Identify which cell holds the provided text, then report its [x, y] central coordinate. 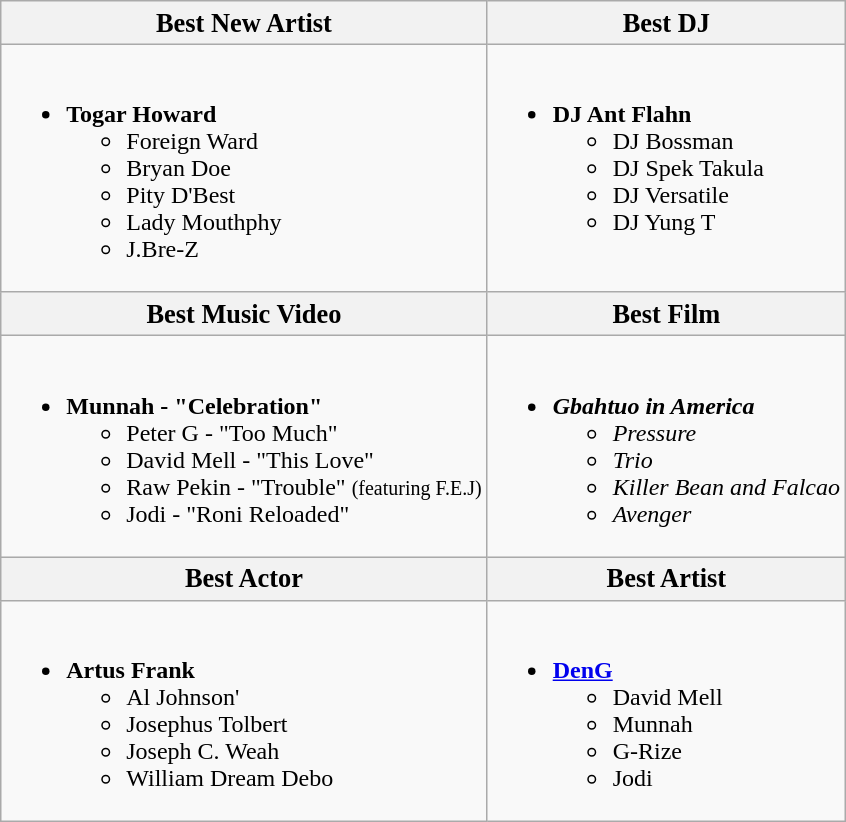
Best Actor [244, 579]
Gbahtuo in AmericaPressureTrioKiller Bean and FalcaoAvenger [666, 446]
Artus FrankAl Johnson'Josephus TolbertJoseph C. WeahWilliam Dream Debo [244, 712]
Best New Artist [244, 23]
Best Music Video [244, 314]
Best Artist [666, 579]
Munnah - "Celebration"Peter G - "Too Much"David Mell - "This Love"Raw Pekin - "Trouble" (featuring F.E.J)Jodi - "Roni Reloaded" [244, 446]
Best Film [666, 314]
DJ Ant FlahnDJ BossmanDJ Spek TakulaDJ VersatileDJ Yung T [666, 168]
Best DJ [666, 23]
Togar HowardForeign WardBryan DoePity D'BestLady MouthphyJ.Bre-Z [244, 168]
DenGDavid MellMunnahG-RizeJodi [666, 712]
